Capture the cell that displays the provided text and extract its (X, Y) central coordinate. 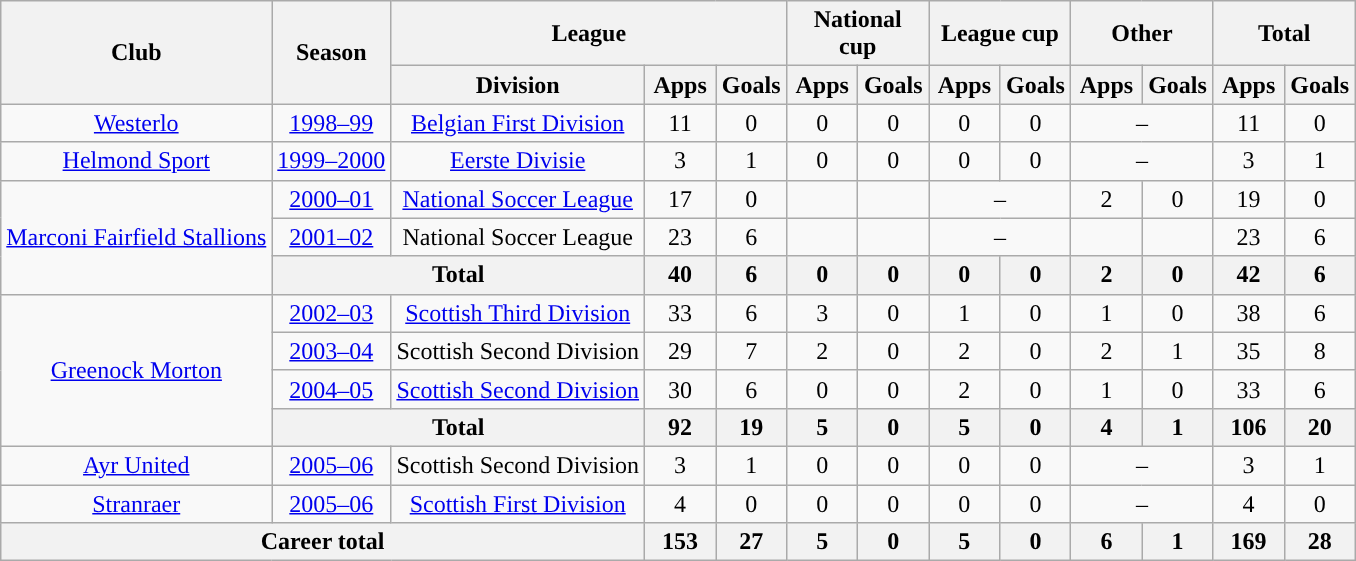
2003–04 (332, 351)
Scottish First Division (518, 503)
30 (680, 389)
Stranraer (136, 503)
Marconi Fairfield Stallions (136, 237)
29 (680, 351)
Greenock Morton (136, 370)
National cup (858, 34)
92 (680, 427)
2001–02 (332, 237)
Ayr United (136, 465)
Club (136, 52)
35 (1248, 351)
27 (752, 542)
106 (1248, 427)
Scottish Third Division (518, 313)
38 (1248, 313)
2004–05 (332, 389)
1999–2000 (332, 161)
40 (680, 275)
Eerste Divisie (518, 161)
17 (680, 199)
28 (1320, 542)
1998–99 (332, 123)
Career total (323, 542)
20 (1320, 427)
2000–01 (332, 199)
League cup (1000, 34)
Season (332, 52)
153 (680, 542)
League (589, 34)
Helmond Sport (136, 161)
Westerlo (136, 123)
42 (1248, 275)
169 (1248, 542)
7 (752, 351)
Other (1142, 34)
Belgian First Division (518, 123)
2002–03 (332, 313)
8 (1320, 351)
Division (518, 85)
